Pinpoint the cell where the given text exists, returning its [x, y] midpoint coordinate. 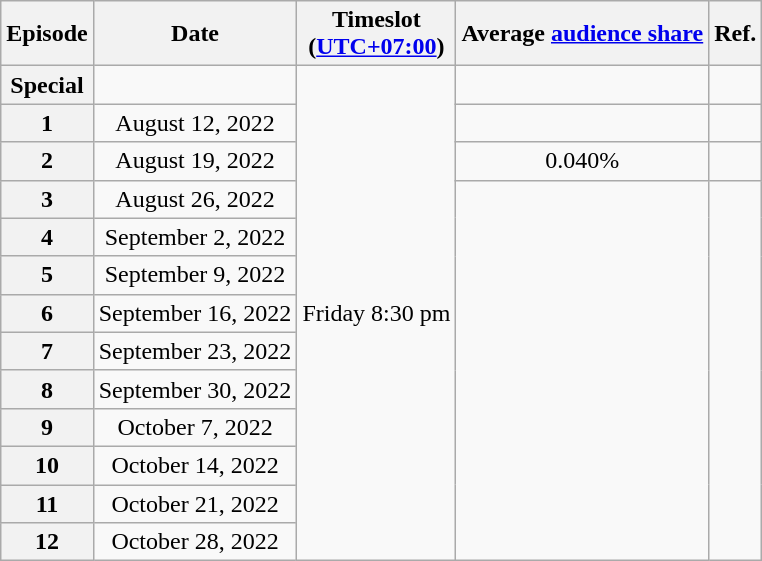
October 28, 2022 [195, 542]
August 19, 2022 [195, 161]
4 [47, 237]
Episode [47, 34]
7 [47, 351]
3 [47, 199]
August 26, 2022 [195, 199]
11 [47, 503]
8 [47, 389]
October 21, 2022 [195, 503]
0.040% [582, 161]
12 [47, 542]
5 [47, 275]
Timeslot(UTC+07:00) [376, 34]
9 [47, 427]
September 30, 2022 [195, 389]
October 14, 2022 [195, 465]
Special [47, 85]
October 7, 2022 [195, 427]
September 2, 2022 [195, 237]
6 [47, 313]
September 16, 2022 [195, 313]
10 [47, 465]
Ref. [736, 34]
Date [195, 34]
August 12, 2022 [195, 123]
Average audience share [582, 34]
Friday 8:30 pm [376, 314]
September 9, 2022 [195, 275]
2 [47, 161]
1 [47, 123]
September 23, 2022 [195, 351]
